Capture the cell that displays the provided text and extract its (X, Y) central coordinate. 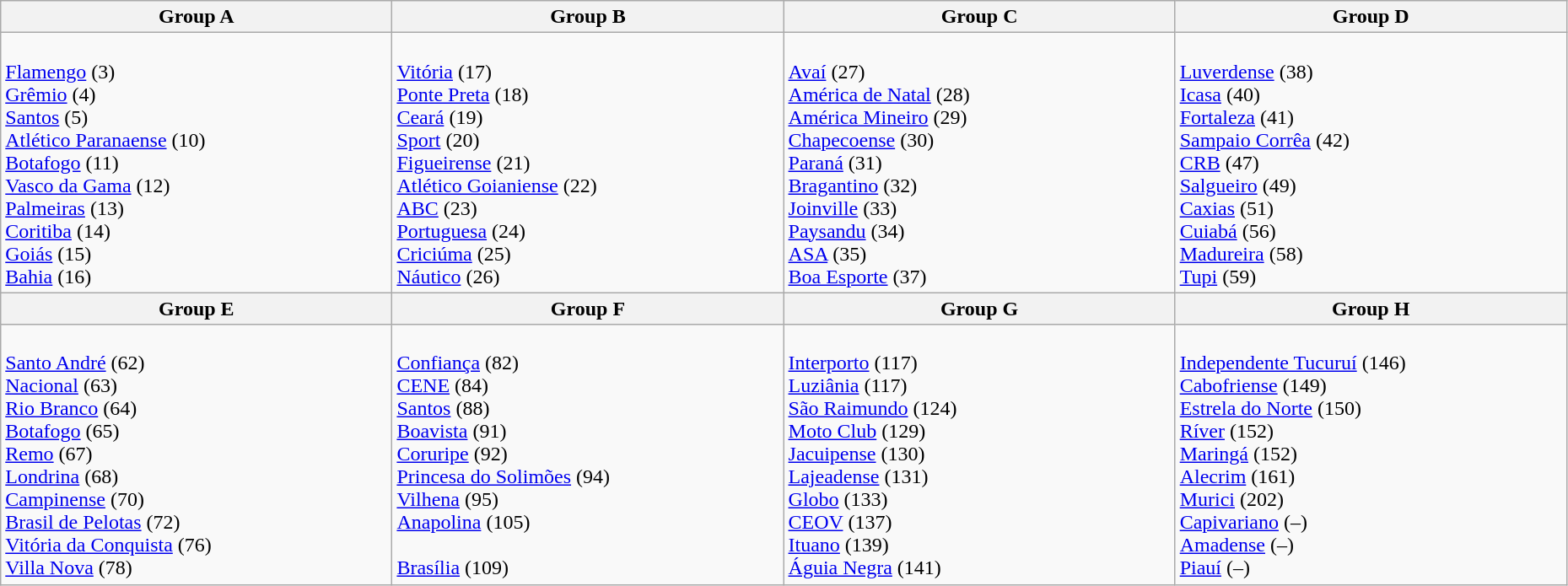
Vitória (17) Ponte Preta (18) Ceará (19) Sport (20) Figueirense (21) Atlético Goianiense (22) ABC (23) Portuguesa (24) Criciúma (25) Náutico (26) (588, 163)
Flamengo (3) Grêmio (4) Santos (5) Atlético Paranaense (10) Botafogo (11) Vasco da Gama (12) Palmeiras (13) Coritiba (14) Goiás (15) Bahia (16) (197, 163)
Group C (979, 17)
Group A (197, 17)
Group E (197, 309)
Confiança (82) CENE (84) Santos (88) Boavista (91) Coruripe (92) Princesa do Solimões (94) Vilhena (95) Anapolina (105) Brasília (109) (588, 454)
Group B (588, 17)
Group G (979, 309)
Group D (1371, 17)
Group F (588, 309)
Group H (1371, 309)
Luverdense (38) Icasa (40) Fortaleza (41) Sampaio Corrêa (42) CRB (47) Salgueiro (49) Caxias (51) Cuiabá (56) Madureira (58) Tupi (59) (1371, 163)
